Find where the given text appears and provide that cell's center as (X, Y) coordinate. 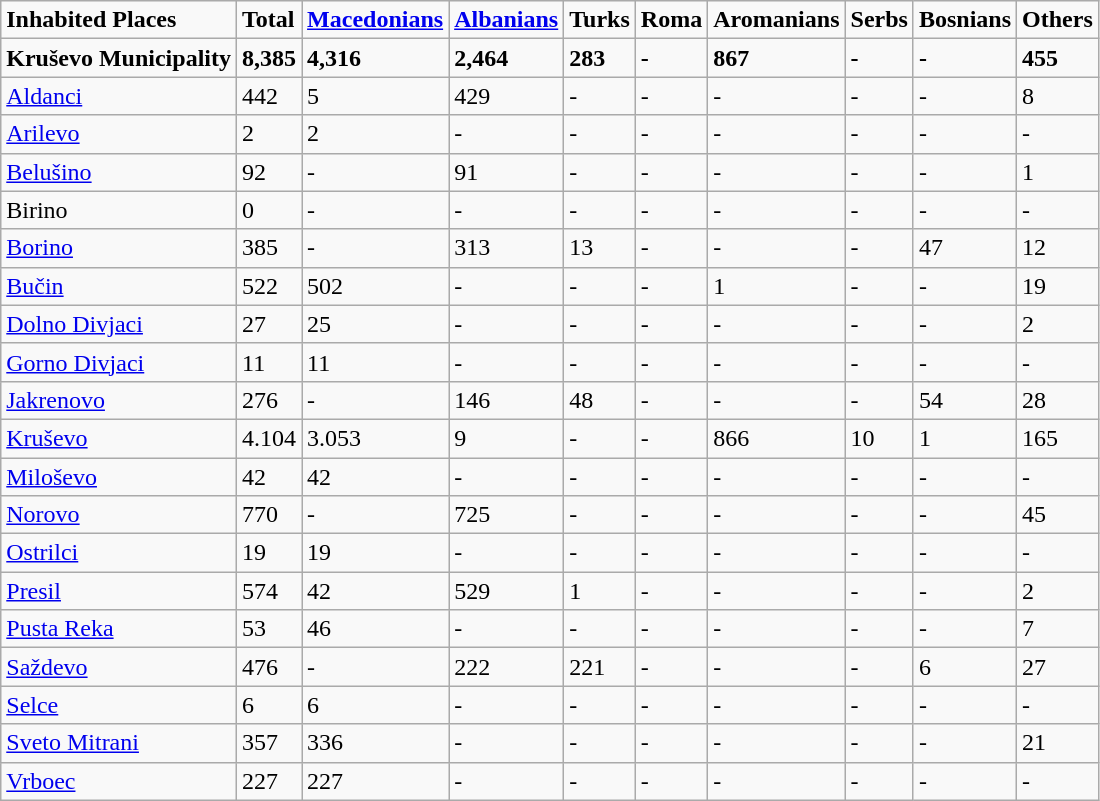
8 (1058, 96)
Gorno Divjaci (119, 362)
Norovo (119, 515)
Aldanci (119, 96)
770 (268, 515)
429 (506, 96)
Bučin (119, 286)
502 (376, 286)
165 (1058, 438)
283 (600, 58)
4.104 (268, 438)
146 (506, 400)
276 (268, 400)
221 (600, 667)
46 (376, 629)
Saždevo (119, 667)
3.053 (376, 438)
92 (268, 172)
Aromanians (776, 20)
Ostrilci (119, 553)
Jakrenovo (119, 400)
357 (268, 743)
Belušino (119, 172)
Kruševo Municipality (119, 58)
Roma (671, 20)
Serbs (879, 20)
476 (268, 667)
54 (964, 400)
222 (506, 667)
442 (268, 96)
Pusta Reka (119, 629)
45 (1058, 515)
Turks (600, 20)
21 (1058, 743)
28 (1058, 400)
Bosnians (964, 20)
Total (268, 20)
Birino (119, 210)
313 (506, 248)
Macedonians (376, 20)
336 (376, 743)
7 (1058, 629)
Presil (119, 591)
574 (268, 591)
91 (506, 172)
Dolno Divjaci (119, 324)
Borino (119, 248)
Arilevo (119, 134)
8,385 (268, 58)
9 (506, 438)
0 (268, 210)
522 (268, 286)
Sveto Mitrani (119, 743)
53 (268, 629)
725 (506, 515)
Selce (119, 705)
25 (376, 324)
Miloševo (119, 477)
866 (776, 438)
455 (1058, 58)
12 (1058, 248)
4,316 (376, 58)
529 (506, 591)
Kruševo (119, 438)
10 (879, 438)
48 (600, 400)
867 (776, 58)
Others (1058, 20)
5 (376, 96)
Inhabited Places (119, 20)
385 (268, 248)
2,464 (506, 58)
47 (964, 248)
13 (600, 248)
Albanians (506, 20)
Vrboec (119, 781)
